Determine the (x, y) coordinate at the center of the cell enclosing the given text.  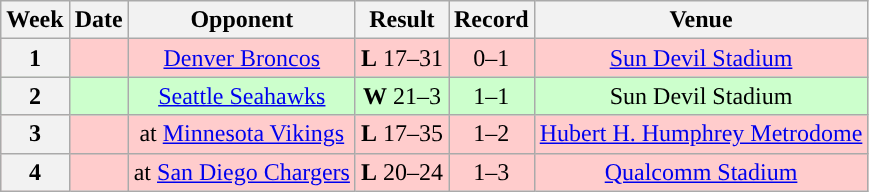
L 20–24 (402, 172)
2 (35, 96)
1–3 (491, 172)
Result (402, 20)
at Minnesota Vikings (242, 134)
L 17–31 (402, 58)
Week (35, 20)
L 17–35 (402, 134)
Record (491, 20)
3 (35, 134)
Seattle Seahawks (242, 96)
1–2 (491, 134)
1–1 (491, 96)
Date (98, 20)
Opponent (242, 20)
1 (35, 58)
Hubert H. Humphrey Metrodome (701, 134)
0–1 (491, 58)
4 (35, 172)
W 21–3 (402, 96)
Denver Broncos (242, 58)
at San Diego Chargers (242, 172)
Venue (701, 20)
Qualcomm Stadium (701, 172)
